Output the [X, Y] coordinate of the center of the cell containing the given text.  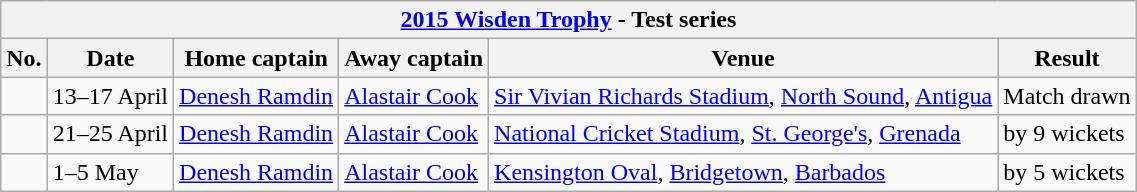
by 9 wickets [1067, 134]
Away captain [414, 58]
Kensington Oval, Bridgetown, Barbados [744, 172]
No. [24, 58]
Date [110, 58]
2015 Wisden Trophy - Test series [568, 20]
Match drawn [1067, 96]
by 5 wickets [1067, 172]
Sir Vivian Richards Stadium, North Sound, Antigua [744, 96]
National Cricket Stadium, St. George's, Grenada [744, 134]
21–25 April [110, 134]
Result [1067, 58]
1–5 May [110, 172]
Venue [744, 58]
13–17 April [110, 96]
Home captain [256, 58]
